Extract the [x, y] coordinate from the center of the cell holding the provided text.  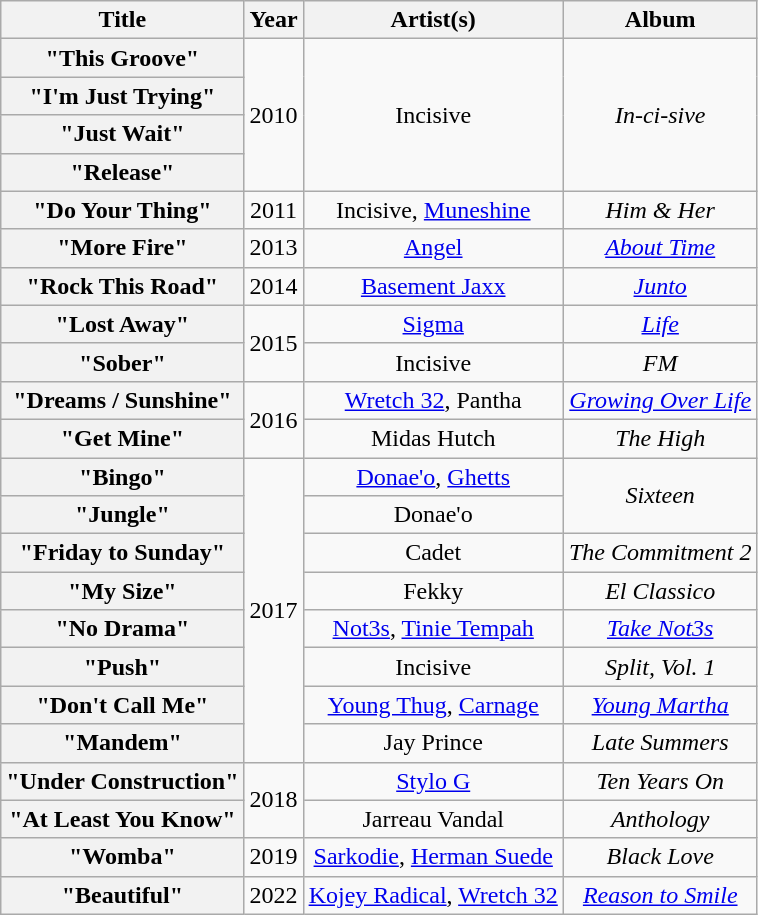
Take Not3s [660, 629]
El Classico [660, 591]
Jay Prince [433, 743]
Split, Vol. 1 [660, 667]
"More Fire" [122, 248]
Year [274, 20]
"Push" [122, 667]
"No Drama" [122, 629]
2013 [274, 248]
Life [660, 324]
"Mandem" [122, 743]
"Under Construction" [122, 781]
2010 [274, 115]
"My Size" [122, 591]
2016 [274, 419]
Late Summers [660, 743]
2019 [274, 857]
2022 [274, 895]
Donae'o [433, 515]
Not3s, Tinie Tempah [433, 629]
Anthology [660, 819]
Fekky [433, 591]
"Womba" [122, 857]
"Dreams / Sunshine" [122, 400]
"Friday to Sunday" [122, 553]
Black Love [660, 857]
Young Martha [660, 705]
"Release" [122, 172]
Artist(s) [433, 20]
"Sober" [122, 362]
"Bingo" [122, 477]
Young Thug, Carnage [433, 705]
Donae'o, Ghetts [433, 477]
"Lost Away" [122, 324]
Album [660, 20]
The High [660, 438]
2017 [274, 610]
Angel [433, 248]
"Do Your Thing" [122, 210]
Basement Jaxx [433, 286]
Cadet [433, 553]
Reason to Smile [660, 895]
Midas Hutch [433, 438]
2015 [274, 343]
The Commitment 2 [660, 553]
Title [122, 20]
"Get Mine" [122, 438]
Incisive, Muneshine [433, 210]
Jarreau Vandal [433, 819]
Sixteen [660, 496]
In-ci-sive [660, 115]
"Don't Call Me" [122, 705]
Stylo G [433, 781]
2018 [274, 800]
"At Least You Know" [122, 819]
"Beautiful" [122, 895]
2014 [274, 286]
Wretch 32, Pantha [433, 400]
"Just Wait" [122, 134]
Growing Over Life [660, 400]
2011 [274, 210]
Kojey Radical, Wretch 32 [433, 895]
"I'm Just Trying" [122, 96]
Him & Her [660, 210]
About Time [660, 248]
Junto [660, 286]
"This Groove" [122, 58]
Sarkodie, Herman Suede [433, 857]
Sigma [433, 324]
"Rock This Road" [122, 286]
FM [660, 362]
"Jungle" [122, 515]
Ten Years On [660, 781]
